Return (X, Y) of the center of cell containing provided text 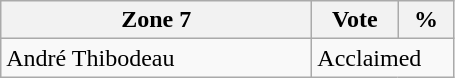
Acclaimed (383, 58)
Zone 7 (156, 20)
André Thibodeau (156, 58)
Vote (355, 20)
% (426, 20)
